Return [x, y] of the center of cell containing provided text 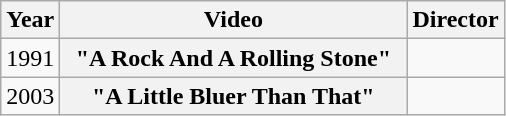
"A Rock And A Rolling Stone" [234, 58]
2003 [30, 96]
1991 [30, 58]
Director [456, 20]
Year [30, 20]
"A Little Bluer Than That" [234, 96]
Video [234, 20]
